Detect which cell encompasses the target text, then output its (x, y) center coordinate. 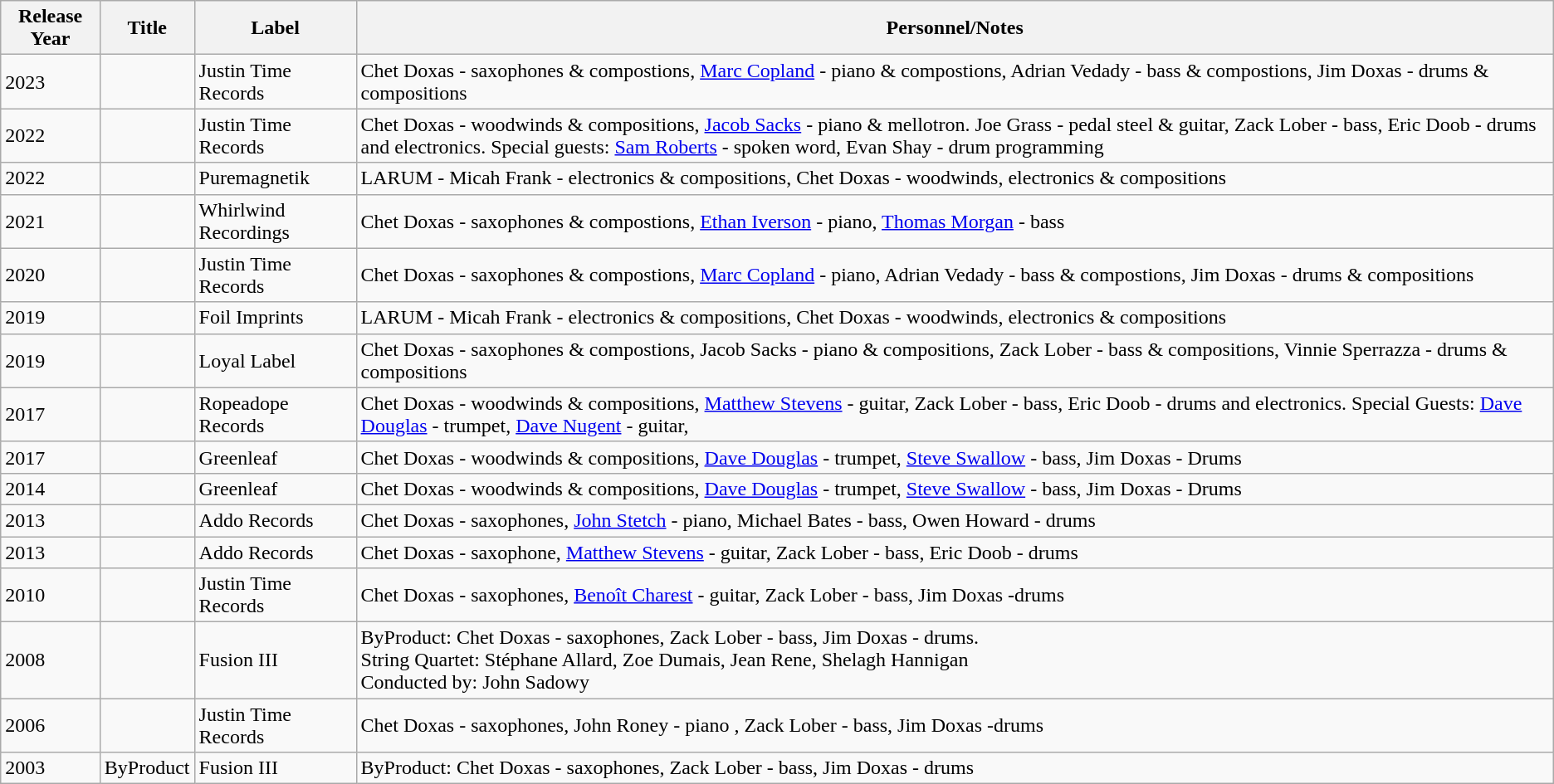
Chet Doxas - saxophones & compostions, Marc Copland - piano, Adrian Vedady - bass & compostions, Jim Doxas - drums & compositions (955, 275)
ByProduct (147, 768)
Title (147, 28)
Whirlwind Recordings (276, 221)
2003 (51, 768)
Chet Doxas - saxophones, John Stetch - piano, Michael Bates - bass, Owen Howard - drums (955, 520)
2023 (51, 81)
2008 (51, 660)
Loyal Label (276, 360)
Release Year (51, 28)
Label (276, 28)
Personnel/Notes (955, 28)
2021 (51, 221)
Chet Doxas - saxophones & compostions, Jacob Sacks - piano & compositions, Zack Lober - bass & compositions, Vinnie Sperrazza - drums & compositions (955, 360)
Chet Doxas - saxophones, Benoît Charest - guitar, Zack Lober - bass, Jim Doxas -drums (955, 596)
Ropeadope Records (276, 415)
ByProduct: Chet Doxas - saxophones, Zack Lober - bass, Jim Doxas - drums (955, 768)
Chet Doxas - saxophones, John Roney - piano , Zack Lober - bass, Jim Doxas -drums (955, 725)
Chet Doxas - saxophone, Matthew Stevens - guitar, Zack Lober - bass, Eric Doob - drums (955, 552)
2010 (51, 596)
Foil Imprints (276, 318)
2020 (51, 275)
2006 (51, 725)
Chet Doxas - saxophones & compostions, Marc Copland - piano & compostions, Adrian Vedady - bass & compostions, Jim Doxas - drums & compositions (955, 81)
Chet Doxas - saxophones & compostions, Ethan Iverson - piano, Thomas Morgan - bass (955, 221)
Puremagnetik (276, 178)
2014 (51, 489)
